For the text-containing cell, return its midpoint in (x, y) coordinate format. 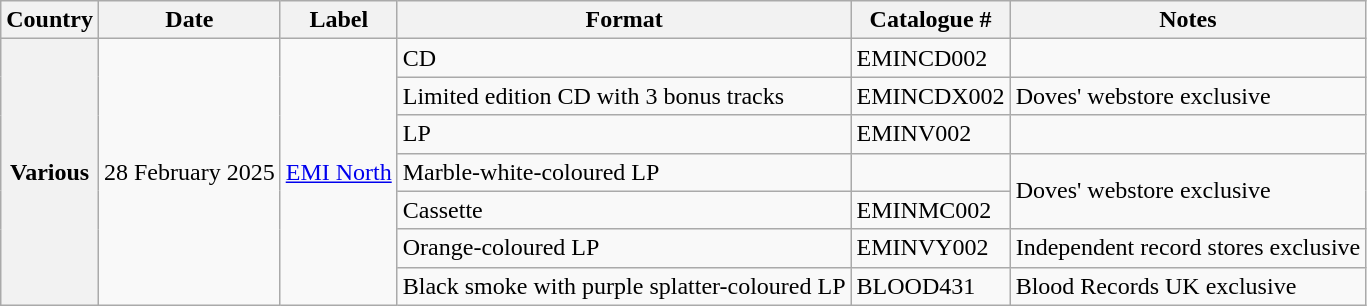
EMINV002 (930, 134)
EMINMC002 (930, 210)
Notes (1188, 20)
Blood Records UK exclusive (1188, 286)
EMINCD002 (930, 58)
Cassette (624, 210)
LP (624, 134)
Various (50, 172)
BLOOD431 (930, 286)
EMINVY002 (930, 248)
Marble-white-coloured LP (624, 172)
Date (189, 20)
Catalogue # (930, 20)
Orange-coloured LP (624, 248)
EMINCDX002 (930, 96)
EMI North (338, 172)
CD (624, 58)
Label (338, 20)
Black smoke with purple splatter-coloured LP (624, 286)
Country (50, 20)
28 February 2025 (189, 172)
Format (624, 20)
Limited edition CD with 3 bonus tracks (624, 96)
Independent record stores exclusive (1188, 248)
